Extract the [x, y] coordinate from the center of the cell holding the provided text.  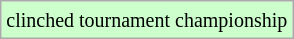
clinched tournament championship [147, 20]
